Provide the [x, y] coordinate of the cell's center where the given text is located.  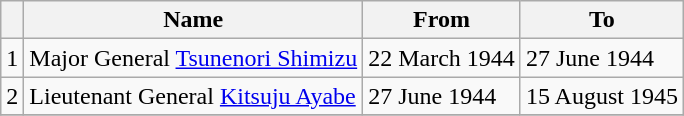
22 March 1944 [442, 58]
From [442, 20]
Name [194, 20]
Major General Tsunenori Shimizu [194, 58]
2 [12, 96]
15 August 1945 [602, 96]
1 [12, 58]
Lieutenant General Kitsuju Ayabe [194, 96]
To [602, 20]
